Extract the (x, y) coordinate from the center of the cell holding the provided text.  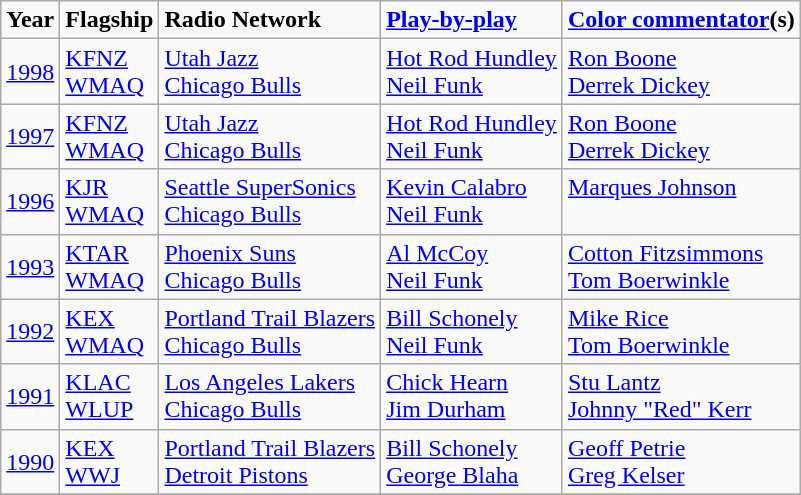
Portland Trail BlazersDetroit Pistons (270, 462)
KEX WMAQ (110, 332)
Chick HearnJim Durham (472, 396)
1990 (30, 462)
Seattle SuperSonicsChicago Bulls (270, 202)
Play-by-play (472, 20)
1991 (30, 396)
Al McCoyNeil Funk (472, 266)
KEX WWJ (110, 462)
Cotton FitzsimmonsTom Boerwinkle (681, 266)
Stu LantzJohnny "Red" Kerr (681, 396)
1997 (30, 136)
1998 (30, 72)
Kevin CalabroNeil Funk (472, 202)
Bill SchonelyGeorge Blaha (472, 462)
Marques Johnson (681, 202)
Color commentator(s) (681, 20)
Year (30, 20)
1996 (30, 202)
Los Angeles LakersChicago Bulls (270, 396)
Geoff PetrieGreg Kelser (681, 462)
KLAC WLUP (110, 396)
Phoenix SunsChicago Bulls (270, 266)
Portland Trail BlazersChicago Bulls (270, 332)
1993 (30, 266)
Flagship (110, 20)
1992 (30, 332)
KTAR WMAQ (110, 266)
KJR WMAQ (110, 202)
Radio Network (270, 20)
Bill SchonelyNeil Funk (472, 332)
Mike RiceTom Boerwinkle (681, 332)
